Pinpoint the cell where the given text exists, returning its [X, Y] midpoint coordinate. 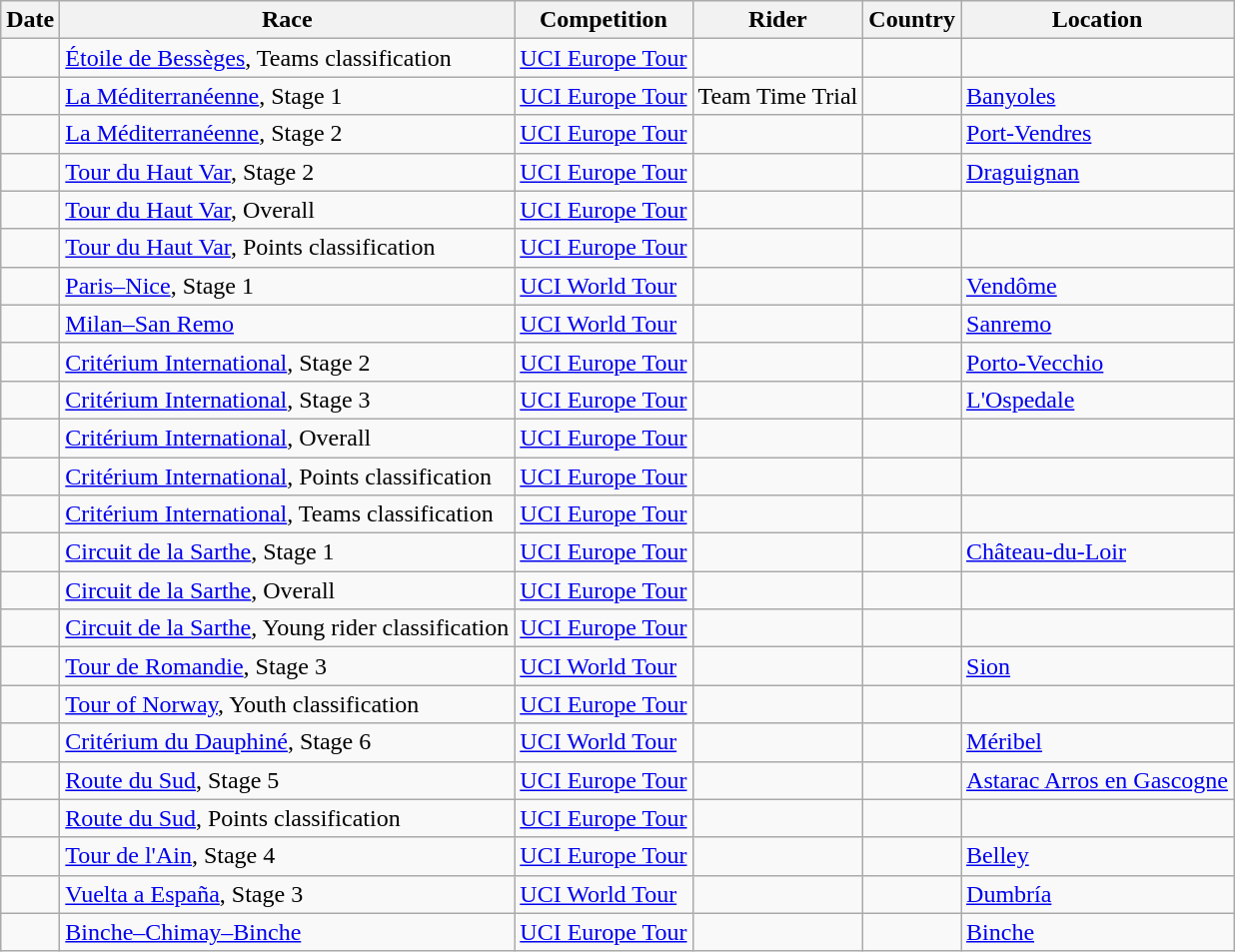
Critérium International, Stage 3 [288, 400]
Rider [777, 20]
Étoile de Bessèges, Teams classification [288, 58]
Critérium International, Points classification [288, 476]
Team Time Trial [777, 96]
Critérium International, Overall [288, 438]
Astarac Arros en Gascogne [1097, 780]
Tour of Norway, Youth classification [288, 704]
Tour du Haut Var, Stage 2 [288, 172]
Critérium International, Stage 2 [288, 362]
Route du Sud, Points classification [288, 818]
La Méditerranéenne, Stage 2 [288, 134]
Tour du Haut Var, Overall [288, 210]
Château-du-Loir [1097, 552]
Vendôme [1097, 286]
Country [912, 20]
Circuit de la Sarthe, Overall [288, 590]
La Méditerranéenne, Stage 1 [288, 96]
Porto-Vecchio [1097, 362]
Tour du Haut Var, Points classification [288, 248]
Route du Sud, Stage 5 [288, 780]
Circuit de la Sarthe, Stage 1 [288, 552]
Sion [1097, 666]
Tour de l'Ain, Stage 4 [288, 856]
Banyoles [1097, 96]
Méribel [1097, 742]
Belley [1097, 856]
L'Ospedale [1097, 400]
Critérium International, Teams classification [288, 514]
Draguignan [1097, 172]
Race [288, 20]
Competition [604, 20]
Milan–San Remo [288, 324]
Dumbría [1097, 894]
Binche–Chimay–Binche [288, 932]
Vuelta a España, Stage 3 [288, 894]
Date [30, 20]
Sanremo [1097, 324]
Circuit de la Sarthe, Young rider classification [288, 628]
Paris–Nice, Stage 1 [288, 286]
Binche [1097, 932]
Critérium du Dauphiné, Stage 6 [288, 742]
Location [1097, 20]
Port-Vendres [1097, 134]
Tour de Romandie, Stage 3 [288, 666]
